Return (X, Y) of the center of cell containing provided text 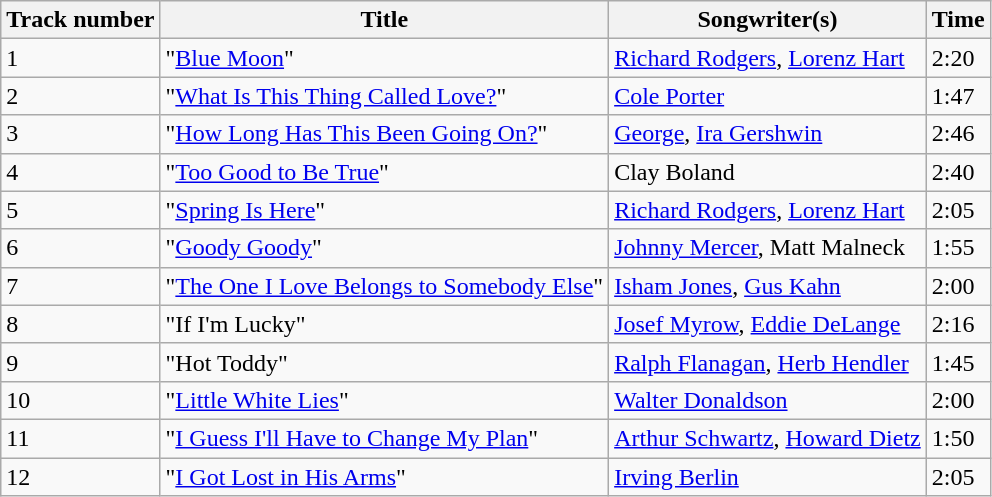
12 (80, 477)
"Blue Moon" (384, 58)
Arthur Schwartz, Howard Dietz (768, 438)
Cole Porter (768, 96)
1:45 (958, 362)
Clay Boland (768, 172)
2:16 (958, 324)
Irving Berlin (768, 477)
"Little White Lies" (384, 400)
Songwriter(s) (768, 20)
Walter Donaldson (768, 400)
2:46 (958, 134)
"Goody Goody" (384, 248)
2:40 (958, 172)
2:20 (958, 58)
11 (80, 438)
Ralph Flanagan, Herb Hendler (768, 362)
"What Is This Thing Called Love?" (384, 96)
8 (80, 324)
"Spring Is Here" (384, 210)
"I Guess I'll Have to Change My Plan" (384, 438)
4 (80, 172)
"How Long Has This Been Going On?" (384, 134)
1:50 (958, 438)
George, Ira Gershwin (768, 134)
1 (80, 58)
"If I'm Lucky" (384, 324)
2 (80, 96)
"Hot Toddy" (384, 362)
Title (384, 20)
Track number (80, 20)
6 (80, 248)
7 (80, 286)
"Too Good to Be True" (384, 172)
"I Got Lost in His Arms" (384, 477)
Isham Jones, Gus Kahn (768, 286)
Johnny Mercer, Matt Malneck (768, 248)
5 (80, 210)
1:55 (958, 248)
3 (80, 134)
9 (80, 362)
"The One I Love Belongs to Somebody Else" (384, 286)
Time (958, 20)
Josef Myrow, Eddie DeLange (768, 324)
10 (80, 400)
1:47 (958, 96)
